Output the [X, Y] coordinate of the center of the cell containing the given text.  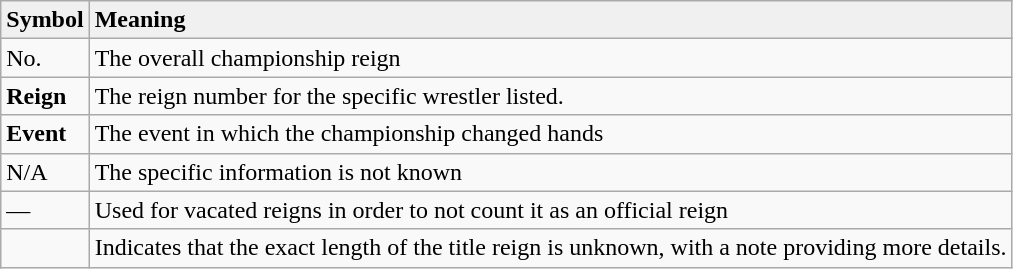
N/A [45, 172]
Event [45, 134]
No. [45, 58]
Used for vacated reigns in order to not count it as an official reign [550, 210]
The specific information is not known [550, 172]
The overall championship reign [550, 58]
Symbol [45, 20]
Indicates that the exact length of the title reign is unknown, with a note providing more details. [550, 248]
— [45, 210]
Reign [45, 96]
Meaning [550, 20]
The reign number for the specific wrestler listed. [550, 96]
The event in which the championship changed hands [550, 134]
